Provide the [x, y] coordinate of the cell's center where the given text is located.  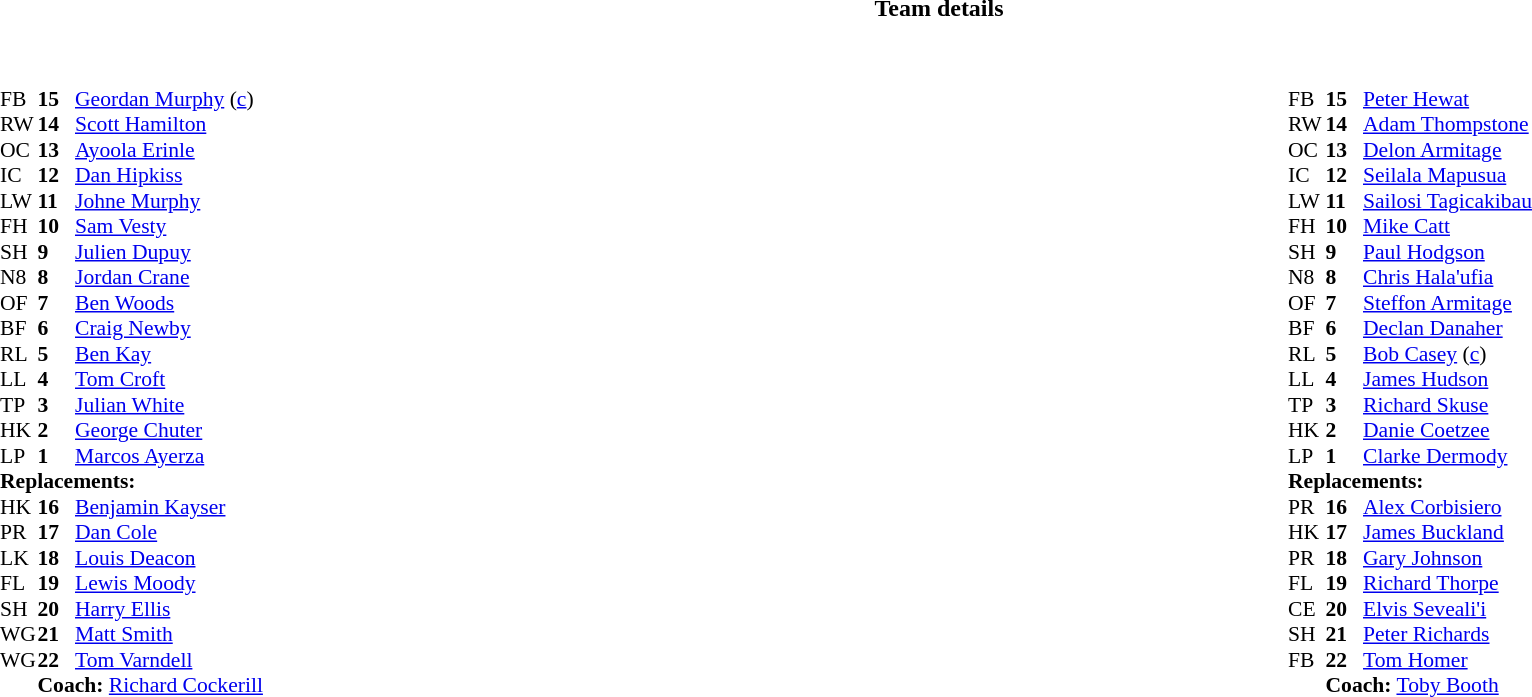
Peter Hewat [1448, 99]
Marcos Ayerza [169, 456]
Dan Cole [169, 533]
Sailosi Tagicakibau [1448, 201]
Geordan Murphy (c) [169, 99]
George Chuter [169, 431]
Gary Johnson [1448, 558]
Peter Richards [1448, 635]
James Hudson [1448, 379]
Benjamin Kayser [169, 507]
Paul Hodgson [1448, 252]
Danie Coetzee [1448, 431]
Ben Woods [169, 303]
Lewis Moody [169, 583]
Steffon Armitage [1448, 303]
Declan Danaher [1448, 329]
Scott Hamilton [169, 125]
Sam Vesty [169, 227]
Ayoola Erinle [169, 150]
Harry Ellis [169, 609]
Julien Dupuy [169, 252]
Adam Thompstone [1448, 125]
Richard Skuse [1448, 405]
Clarke Dermody [1448, 456]
Chris Hala'ufia [1448, 277]
Tom Croft [169, 379]
Elvis Seveali'i [1448, 609]
Johne Murphy [169, 201]
Matt Smith [169, 635]
Ben Kay [169, 354]
Mike Catt [1448, 227]
LK [19, 558]
Craig Newby [169, 329]
Dan Hipkiss [169, 175]
Jordan Crane [169, 277]
Louis Deacon [169, 558]
Alex Corbisiero [1448, 507]
Tom Varndell [169, 660]
Julian White [169, 405]
Seilala Mapusua [1448, 175]
Delon Armitage [1448, 150]
Tom Homer [1448, 660]
Richard Thorpe [1448, 583]
Bob Casey (c) [1448, 354]
CE [1307, 609]
James Buckland [1448, 533]
